Return the (X, Y) coordinate for the center point of the cell that contains the specified text.  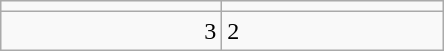
2 (332, 31)
3 (112, 31)
